Provide the [X, Y] coordinate of the cell's center where the given text is located.  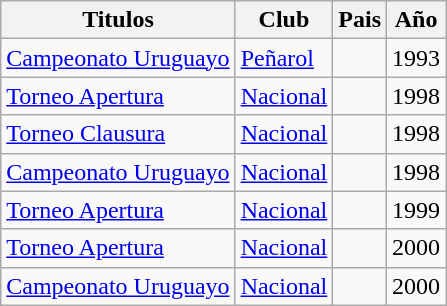
Club [284, 20]
Año [416, 20]
1993 [416, 58]
Titulos [118, 20]
Pais [360, 20]
Peñarol [284, 58]
Torneo Clausura [118, 134]
1999 [416, 210]
